Capture the cell that displays the provided text and extract its [x, y] central coordinate. 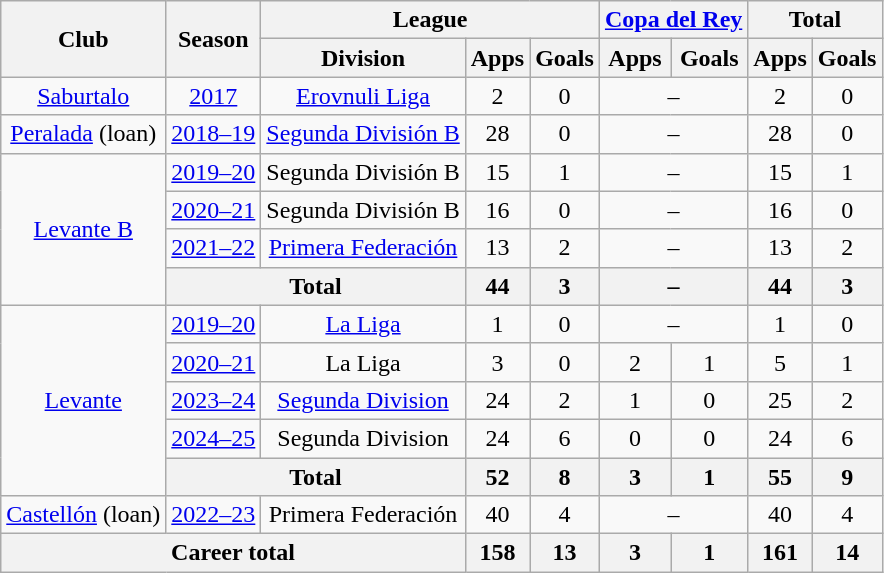
2018–19 [214, 134]
9 [847, 477]
2017 [214, 96]
25 [780, 400]
Copa del Rey [673, 20]
5 [780, 362]
55 [780, 477]
Levante [84, 400]
Erovnuli Liga [363, 96]
Levante B [84, 229]
14 [847, 553]
Saburtalo [84, 96]
2022–23 [214, 515]
52 [497, 477]
Career total [233, 553]
2021–22 [214, 248]
Club [84, 39]
Castellón (loan) [84, 515]
2023–24 [214, 400]
League [430, 20]
158 [497, 553]
Season [214, 39]
2024–25 [214, 438]
Division [363, 58]
161 [780, 553]
8 [565, 477]
Peralada (loan) [84, 134]
